Detect which cell encompasses the target text, then output its (x, y) center coordinate. 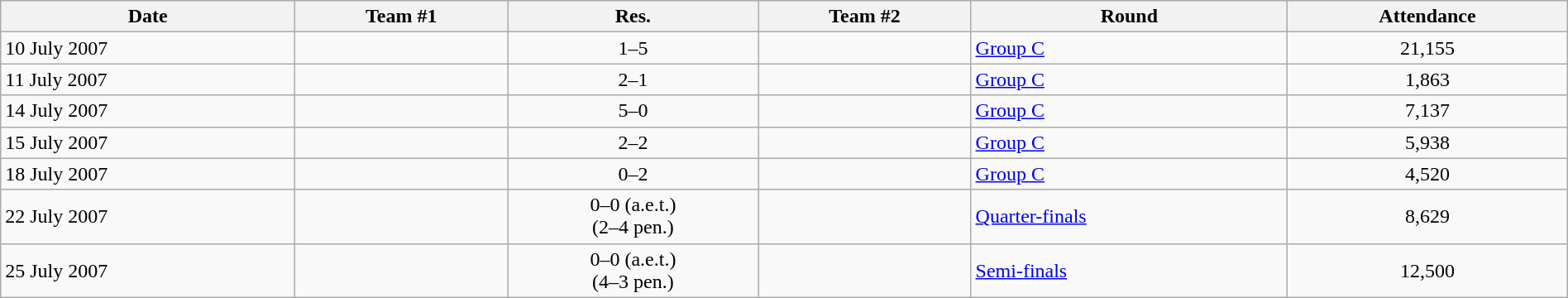
Attendance (1427, 17)
10 July 2007 (148, 48)
2–1 (633, 79)
21,155 (1427, 48)
18 July 2007 (148, 174)
15 July 2007 (148, 142)
1–5 (633, 48)
Round (1130, 17)
22 July 2007 (148, 217)
11 July 2007 (148, 79)
14 July 2007 (148, 111)
25 July 2007 (148, 270)
1,863 (1427, 79)
4,520 (1427, 174)
2–2 (633, 142)
8,629 (1427, 217)
12,500 (1427, 270)
0–2 (633, 174)
Quarter-finals (1130, 217)
7,137 (1427, 111)
5–0 (633, 111)
5,938 (1427, 142)
Date (148, 17)
Team #1 (402, 17)
Semi-finals (1130, 270)
0–0 (a.e.t.)(4–3 pen.) (633, 270)
Res. (633, 17)
Team #2 (865, 17)
0–0 (a.e.t.)(2–4 pen.) (633, 217)
